Search for the cell housing the specified text and yield its [X, Y] center coordinate. 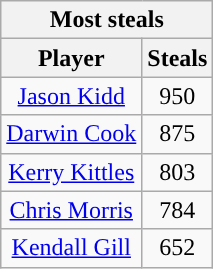
950 [178, 96]
784 [178, 210]
Steals [178, 58]
Player [72, 58]
Darwin Cook [72, 134]
Kerry Kittles [72, 172]
Chris Morris [72, 210]
652 [178, 248]
803 [178, 172]
Kendall Gill [72, 248]
Jason Kidd [72, 96]
875 [178, 134]
Most steals [107, 20]
